Search for the cell housing the specified text and yield its [x, y] center coordinate. 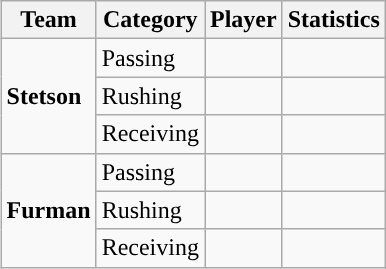
Category [150, 20]
Team [48, 20]
Statistics [334, 20]
Player [243, 20]
Stetson [48, 96]
Furman [48, 210]
